For the text-containing cell, return its midpoint in [x, y] coordinate format. 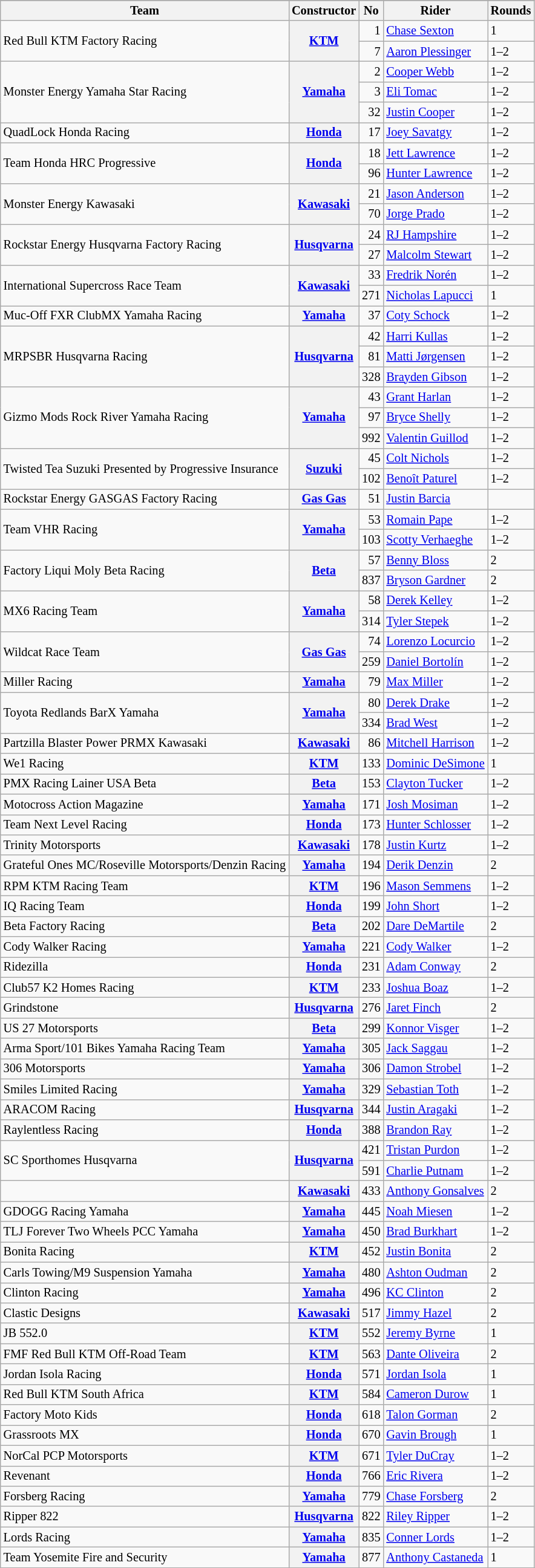
Joey Savatgy [435, 132]
Jaret Finch [435, 1008]
Coty Schock [435, 316]
Jeremy Byrne [435, 1333]
196 [371, 886]
Cameron Durow [435, 1394]
Raylentless Racing [145, 1130]
We1 Racing [145, 764]
221 [371, 947]
53 [371, 519]
Derek Kelley [435, 600]
Dominic DeSimone [435, 764]
591 [371, 1171]
Red Bull KTM Factory Racing [145, 41]
QuadLock Honda Racing [145, 132]
18 [371, 153]
Forsberg Racing [145, 1496]
233 [371, 987]
Grateful Ones MC/Roseville Motorsports/Denzin Racing [145, 865]
Chase Forsberg [435, 1496]
Max Miller [435, 682]
Bryson Gardner [435, 581]
Benoît Paturel [435, 478]
FMF Red Bull KTM Off-Road Team [145, 1354]
7 [371, 51]
Wildcat Race Team [145, 652]
58 [371, 600]
Jorge Prado [435, 214]
Brayden Gibson [435, 377]
194 [371, 865]
Miller Racing [145, 682]
Konnor Visger [435, 1028]
24 [371, 235]
837 [371, 581]
Matti Jørgensen [435, 356]
JB 552.0 [145, 1333]
Carls Towing/M9 Suspension Yamaha [145, 1272]
RPM KTM Racing Team [145, 886]
103 [371, 539]
45 [371, 458]
Tyler DuCray [435, 1456]
79 [371, 682]
Clastic Designs [145, 1313]
Daniel Bortolín [435, 662]
Colt Nichols [435, 458]
Monster Energy Yamaha Star Racing [145, 92]
Bonita Racing [145, 1252]
Scotty Verhaeghe [435, 539]
3 [371, 92]
96 [371, 174]
Smiles Limited Racing [145, 1089]
SC Sporthomes Husqvarna [145, 1160]
Trinity Motorsports [145, 845]
Brandon Ray [435, 1130]
Harri Kullas [435, 336]
Jett Lawrence [435, 153]
80 [371, 703]
299 [371, 1028]
Motocross Action Magazine [145, 804]
496 [371, 1293]
271 [371, 296]
Twisted Tea Suzuki Presented by Progressive Insurance [145, 468]
452 [371, 1252]
74 [371, 642]
Anthony Castaneda [435, 1557]
42 [371, 336]
Anthony Gonsalves [435, 1191]
32 [371, 112]
Arma Sport/101 Bikes Yamaha Racing Team [145, 1049]
MX6 Racing Team [145, 611]
Team Next Level Racing [145, 825]
552 [371, 1333]
Talon Gorman [435, 1415]
Malcolm Stewart [435, 255]
Charlie Putnam [435, 1171]
Fredrik Norén [435, 275]
480 [371, 1272]
TLJ Forever Two Wheels PCC Yamaha [145, 1232]
618 [371, 1415]
133 [371, 764]
PMX Racing Lainer USA Beta [145, 784]
Cody Walker Racing [145, 947]
Riley Ripper [435, 1517]
Muc-Off FXR ClubMX Yamaha Racing [145, 316]
199 [371, 906]
334 [371, 723]
27 [371, 255]
21 [371, 194]
Noah Miesen [435, 1211]
Clayton Tucker [435, 784]
445 [371, 1211]
835 [371, 1537]
Rider [435, 10]
Cooper Webb [435, 71]
KC Clinton [435, 1293]
Benny Bloss [435, 560]
Grant Harlan [435, 397]
877 [371, 1557]
Club57 K2 Homes Racing [145, 987]
153 [371, 784]
Brad Burkhart [435, 1232]
329 [371, 1089]
328 [371, 377]
Damon Strobel [435, 1069]
MRPSBR Husqvarna Racing [145, 357]
Chase Sexton [435, 31]
Jimmy Hazel [435, 1313]
305 [371, 1049]
Partzilla Blaster Power PRMX Kawasaki [145, 743]
43 [371, 397]
517 [371, 1313]
Suzuki [324, 468]
421 [371, 1150]
Gavin Brough [435, 1435]
Justin Kurtz [435, 845]
Factory Liqui Moly Beta Racing [145, 570]
178 [371, 845]
259 [371, 662]
388 [371, 1130]
Tyler Stepek [435, 621]
306 [371, 1069]
Team Yosemite Fire and Security [145, 1557]
173 [371, 825]
Grindstone [145, 1008]
Rockstar Energy Husqvarna Factory Racing [145, 244]
Joshua Boaz [435, 987]
Nicholas Lapucci [435, 296]
Hunter Lawrence [435, 174]
571 [371, 1374]
Adam Conway [435, 967]
Factory Moto Kids [145, 1415]
Jason Anderson [435, 194]
NorCal PCP Motorsports [145, 1456]
Aaron Plessinger [435, 51]
102 [371, 478]
779 [371, 1496]
Dante Oliveira [435, 1354]
Mitchell Harrison [435, 743]
70 [371, 214]
Red Bull KTM South Africa [145, 1394]
GDOGG Racing Yamaha [145, 1211]
Justin Cooper [435, 112]
37 [371, 316]
Lords Racing [145, 1537]
314 [371, 621]
Rockstar Energy GASGAS Factory Racing [145, 499]
Grassroots MX [145, 1435]
51 [371, 499]
Brad West [435, 723]
Beta Factory Racing [145, 926]
Ashton Oudman [435, 1272]
584 [371, 1394]
671 [371, 1456]
450 [371, 1232]
Jordan Isola [435, 1374]
306 Motorsports [145, 1069]
433 [371, 1191]
ARACOM Racing [145, 1110]
81 [371, 356]
57 [371, 560]
John Short [435, 906]
Romain Pape [435, 519]
Rounds [511, 10]
822 [371, 1517]
Revenant [145, 1476]
Eric Rivera [435, 1476]
Team [145, 10]
Josh Mosiman [435, 804]
Derek Drake [435, 703]
97 [371, 417]
Valentin Guillod [435, 438]
766 [371, 1476]
Bryce Shelly [435, 417]
86 [371, 743]
Ripper 822 [145, 1517]
Hunter Schlosser [435, 825]
No [371, 10]
Cody Walker [435, 947]
Team Honda HRC Progressive [145, 163]
Justin Barcia [435, 499]
Lorenzo Locurcio [435, 642]
Ridezilla [145, 967]
670 [371, 1435]
Monster Energy Kawasaki [145, 203]
RJ Hampshire [435, 235]
344 [371, 1110]
Team VHR Racing [145, 530]
International Supercross Race Team [145, 285]
Justin Bonita [435, 1252]
Tristan Purdon [435, 1150]
IQ Racing Team [145, 906]
33 [371, 275]
Sebastian Toth [435, 1089]
Mason Semmens [435, 886]
Constructor [324, 10]
Dare DeMartile [435, 926]
Jack Saggau [435, 1049]
171 [371, 804]
17 [371, 132]
276 [371, 1008]
Conner Lords [435, 1537]
231 [371, 967]
Justin Aragaki [435, 1110]
Clinton Racing [145, 1293]
Jordan Isola Racing [145, 1374]
202 [371, 926]
563 [371, 1354]
Toyota Redlands BarX Yamaha [145, 712]
US 27 Motorsports [145, 1028]
Gizmo Mods Rock River Yamaha Racing [145, 417]
992 [371, 438]
Eli Tomac [435, 92]
Derik Denzin [435, 865]
